Determine the (X, Y) coordinate at the center of the cell enclosing the given text.  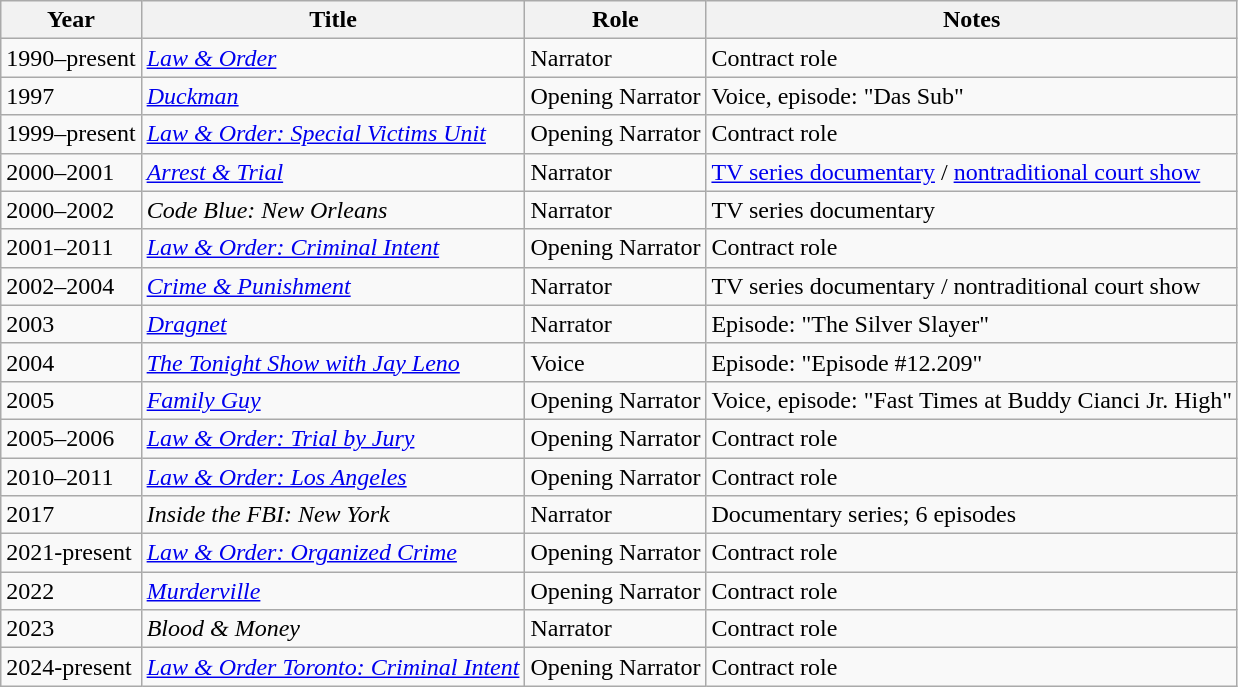
Title (333, 20)
Documentary series; 6 episodes (972, 515)
Law & Order: Los Angeles (333, 477)
Law & Order: Criminal Intent (333, 248)
2004 (71, 362)
Law & Order: Trial by Jury (333, 438)
Arrest & Trial (333, 172)
2003 (71, 324)
Law & Order Toronto: Criminal Intent (333, 667)
Voice (616, 362)
1997 (71, 96)
Blood & Money (333, 629)
Law & Order (333, 58)
2005–2006 (71, 438)
2000–2001 (71, 172)
Voice, episode: "Fast Times at Buddy Cianci Jr. High" (972, 400)
TV series documentary (972, 210)
2017 (71, 515)
Crime & Punishment (333, 286)
Family Guy (333, 400)
Dragnet (333, 324)
Episode: "The Silver Slayer" (972, 324)
2002–2004 (71, 286)
Notes (972, 20)
Inside the FBI: New York (333, 515)
Duckman (333, 96)
2024-present (71, 667)
Law & Order: Special Victims Unit (333, 134)
Year (71, 20)
2022 (71, 591)
Code Blue: New Orleans (333, 210)
1990–present (71, 58)
2000–2002 (71, 210)
1999–present (71, 134)
Voice, episode: "Das Sub" (972, 96)
Role (616, 20)
2005 (71, 400)
The Tonight Show with Jay Leno (333, 362)
2001–2011 (71, 248)
2023 (71, 629)
2010–2011 (71, 477)
2021-present (71, 553)
Law & Order: Organized Crime (333, 553)
Episode: "Episode #12.209" (972, 362)
Murderville (333, 591)
